Extract the (x, y) coordinate from the center of the cell holding the provided text.  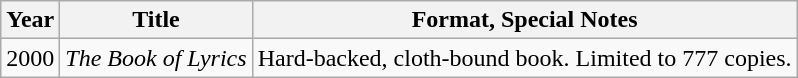
Format, Special Notes (524, 20)
Title (156, 20)
Year (30, 20)
Hard-backed, cloth-bound book. Limited to 777 copies. (524, 58)
The Book of Lyrics (156, 58)
2000 (30, 58)
